Determine the [X, Y] coordinate at the center of the cell enclosing the given text.  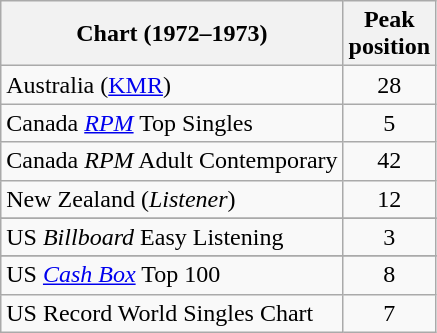
3 [389, 237]
Australia (KMR) [172, 85]
12 [389, 199]
28 [389, 85]
Peakposition [389, 34]
Chart (1972–1973) [172, 34]
US Cash Box Top 100 [172, 275]
7 [389, 313]
Canada RPM Adult Contemporary [172, 161]
8 [389, 275]
Canada RPM Top Singles [172, 123]
42 [389, 161]
5 [389, 123]
US Billboard Easy Listening [172, 237]
New Zealand (Listener) [172, 199]
US Record World Singles Chart [172, 313]
